Return the (x, y) coordinate for the center point of the cell that contains the specified text.  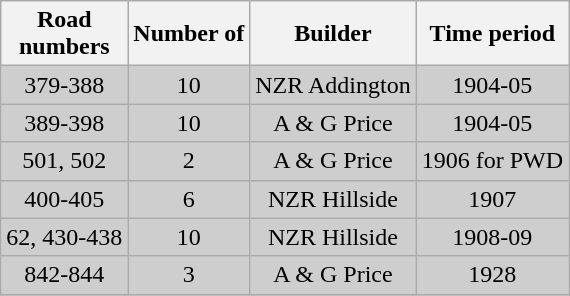
501, 502 (64, 161)
NZR Addington (333, 85)
62, 430-438 (64, 237)
1907 (492, 199)
Number of (189, 34)
Roadnumbers (64, 34)
400-405 (64, 199)
3 (189, 275)
Builder (333, 34)
842-844 (64, 275)
1908-09 (492, 237)
2 (189, 161)
6 (189, 199)
Time period (492, 34)
1928 (492, 275)
1906 for PWD (492, 161)
379-388 (64, 85)
389-398 (64, 123)
